Detect which cell encompasses the target text, then output its (X, Y) center coordinate. 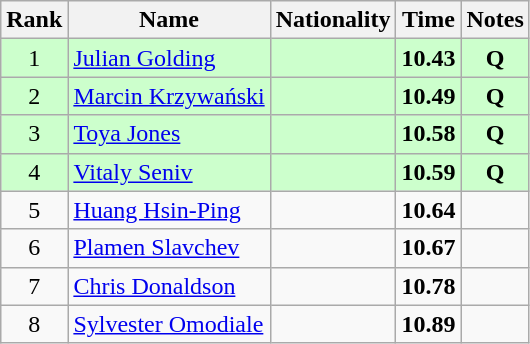
10.49 (428, 96)
Time (428, 20)
10.58 (428, 134)
10.59 (428, 172)
10.67 (428, 248)
1 (34, 58)
Sylvester Omodiale (169, 324)
Marcin Krzywański (169, 96)
Rank (34, 20)
Plamen Slavchev (169, 248)
10.89 (428, 324)
Nationality (333, 20)
Name (169, 20)
4 (34, 172)
Vitaly Seniv (169, 172)
Notes (495, 20)
Huang Hsin-Ping (169, 210)
10.78 (428, 286)
10.43 (428, 58)
5 (34, 210)
2 (34, 96)
8 (34, 324)
6 (34, 248)
3 (34, 134)
Toya Jones (169, 134)
10.64 (428, 210)
Chris Donaldson (169, 286)
Julian Golding (169, 58)
7 (34, 286)
